Return (x, y) of the center of cell containing provided text 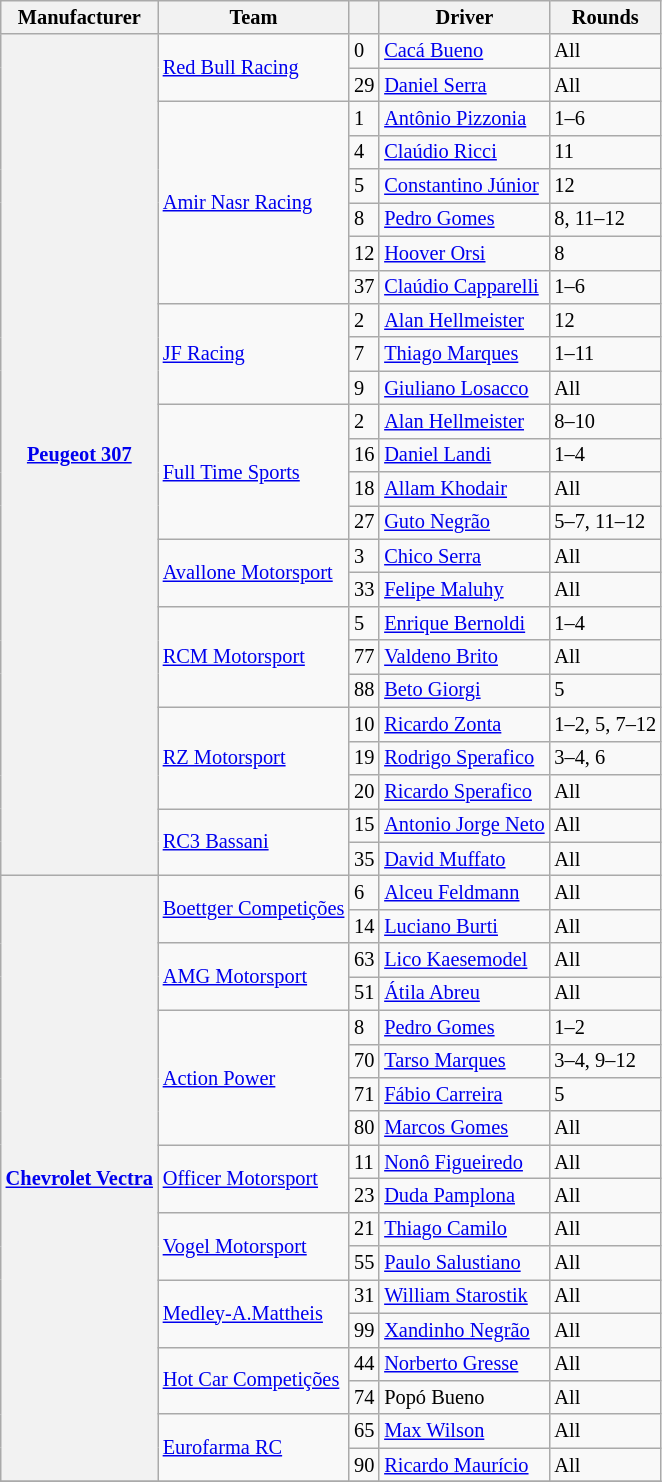
Antônio Pizzonia (464, 118)
15 (364, 825)
Peugeot 307 (80, 454)
Vogel Motorsport (254, 1246)
Beto Giorgi (464, 690)
63 (364, 960)
Eurofarma RC (254, 1448)
AMG Motorsport (254, 976)
Officer Motorsport (254, 1178)
33 (364, 589)
Ricardo Zonta (464, 724)
Chevrolet Vectra (80, 1178)
Manufacturer (80, 17)
Medley-A.Mattheis (254, 1312)
Team (254, 17)
William Starostik (464, 1296)
Luciano Burti (464, 926)
Fábio Carreira (464, 1094)
8–10 (605, 421)
Felipe Maluhy (464, 589)
Thiago Camilo (464, 1229)
Lico Kaesemodel (464, 960)
29 (364, 85)
Chico Serra (464, 556)
1–2, 5, 7–12 (605, 724)
20 (364, 791)
RC3 Bassani (254, 842)
27 (364, 522)
8, 11–12 (605, 219)
Guto Negrão (464, 522)
51 (364, 993)
Átila Abreu (464, 993)
JF Racing (254, 354)
Alceu Feldmann (464, 892)
37 (364, 287)
21 (364, 1229)
Max Wilson (464, 1431)
14 (364, 926)
Duda Pamplona (464, 1195)
19 (364, 758)
Daniel Serra (464, 85)
RCM Motorsport (254, 656)
Giuliano Losacco (464, 388)
16 (364, 455)
1–11 (605, 354)
Ricardo Sperafico (464, 791)
Claúdio Ricci (464, 152)
3–4, 9–12 (605, 1061)
9 (364, 388)
1 (364, 118)
Valdeno Brito (464, 657)
23 (364, 1195)
88 (364, 690)
Paulo Salustiano (464, 1263)
Avallone Motorsport (254, 572)
18 (364, 489)
Thiago Marques (464, 354)
Claúdio Capparelli (464, 287)
Popó Bueno (464, 1397)
65 (364, 1431)
77 (364, 657)
6 (364, 892)
10 (364, 724)
Daniel Landi (464, 455)
80 (364, 1128)
3–4, 6 (605, 758)
1–2 (605, 1027)
0 (364, 51)
Ricardo Maurício (464, 1465)
Norberto Gresse (464, 1364)
Red Bull Racing (254, 68)
Xandinho Negrão (464, 1330)
99 (364, 1330)
Amir Nasr Racing (254, 202)
Rodrigo Sperafico (464, 758)
David Muffato (464, 859)
Nonô Figueiredo (464, 1162)
Enrique Bernoldi (464, 623)
35 (364, 859)
Hoover Orsi (464, 253)
Action Power (254, 1078)
Antonio Jorge Neto (464, 825)
Marcos Gomes (464, 1128)
55 (364, 1263)
31 (364, 1296)
Constantino Júnior (464, 186)
Allam Khodair (464, 489)
3 (364, 556)
RZ Motorsport (254, 758)
44 (364, 1364)
74 (364, 1397)
5–7, 11–12 (605, 522)
Full Time Sports (254, 472)
Hot Car Competições (254, 1380)
Boettger Competições (254, 908)
Cacá Bueno (464, 51)
4 (364, 152)
7 (364, 354)
Tarso Marques (464, 1061)
71 (364, 1094)
70 (364, 1061)
Driver (464, 17)
Rounds (605, 17)
90 (364, 1465)
